From the cell containing the given text, extract its center point as (X, Y) coordinate. 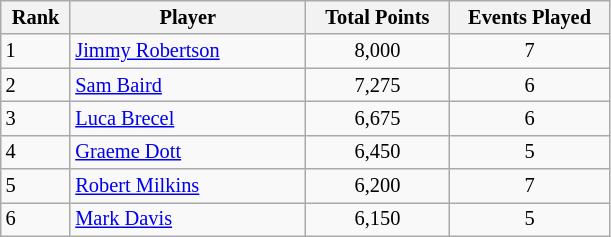
Luca Brecel (188, 118)
Graeme Dott (188, 152)
6,200 (378, 186)
Total Points (378, 17)
2 (36, 85)
Mark Davis (188, 219)
6,150 (378, 219)
Player (188, 17)
Events Played (530, 17)
4 (36, 152)
6,450 (378, 152)
6,675 (378, 118)
7,275 (378, 85)
Rank (36, 17)
Sam Baird (188, 85)
8,000 (378, 51)
Jimmy Robertson (188, 51)
1 (36, 51)
3 (36, 118)
Robert Milkins (188, 186)
